Determine the [x, y] coordinate at the center of the cell enclosing the given text.  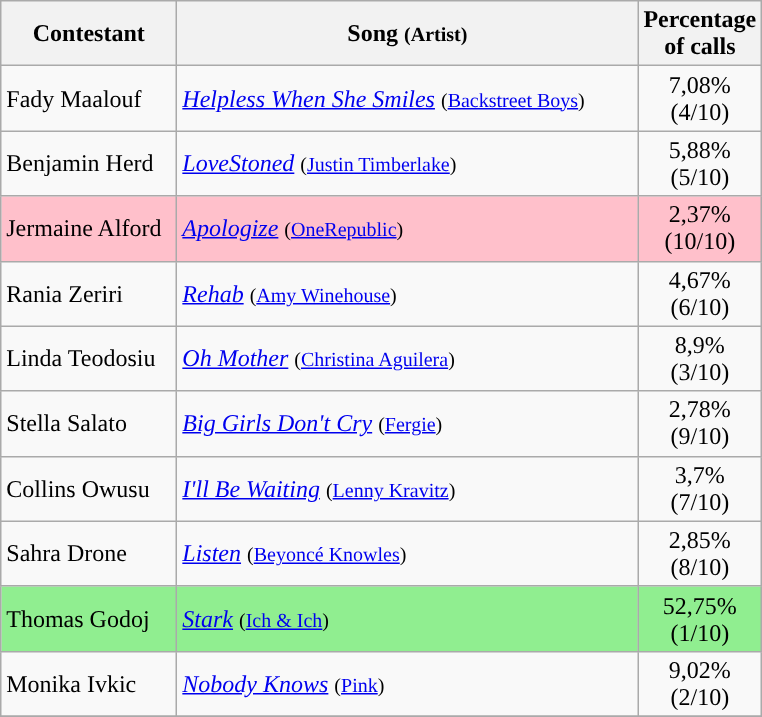
Big Girls Don't Cry (Fergie) [408, 424]
9,02% (2/10) [700, 684]
52,75% (1/10) [700, 618]
Percentage of calls [700, 34]
Jermaine Alford [89, 228]
Monika Ivkic [89, 684]
Apologize (OneRepublic) [408, 228]
Collins Owusu [89, 488]
4,67% (6/10) [700, 294]
2,37% (10/10) [700, 228]
7,08% (4/10) [700, 98]
Linda Teodosiu [89, 358]
Listen (Beyoncé Knowles) [408, 554]
2,85% (8/10) [700, 554]
Sahra Drone [89, 554]
Thomas Godoj [89, 618]
2,78% (9/10) [700, 424]
Oh Mother (Christina Aguilera) [408, 358]
Fady Maalouf [89, 98]
Contestant [89, 34]
5,88% (5/10) [700, 164]
Rehab (Amy Winehouse) [408, 294]
Song (Artist) [408, 34]
Helpless When She Smiles (Backstreet Boys) [408, 98]
Rania Zeriri [89, 294]
Benjamin Herd [89, 164]
8,9% (3/10) [700, 358]
Stella Salato [89, 424]
I'll Be Waiting (Lenny Kravitz) [408, 488]
LoveStoned (Justin Timberlake) [408, 164]
Nobody Knows (Pink) [408, 684]
3,7% (7/10) [700, 488]
Stark (Ich & Ich) [408, 618]
